Detect which cell encompasses the target text, then output its (X, Y) center coordinate. 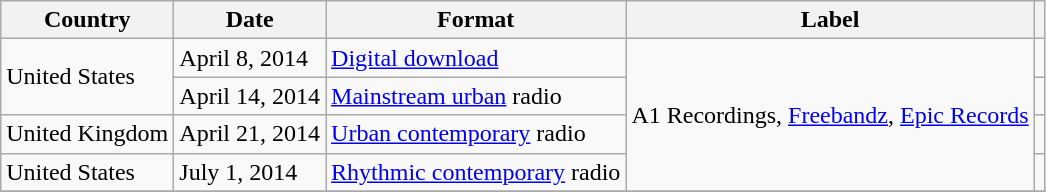
Country (88, 20)
United Kingdom (88, 134)
Rhythmic contemporary radio (476, 172)
Digital download (476, 58)
Mainstream urban radio (476, 96)
A1 Recordings, Freebandz, Epic Records (830, 115)
Date (250, 20)
Format (476, 20)
Urban contemporary radio (476, 134)
July 1, 2014 (250, 172)
April 21, 2014 (250, 134)
April 14, 2014 (250, 96)
April 8, 2014 (250, 58)
Label (830, 20)
